Determine the (x, y) coordinate at the center of the cell enclosing the given text.  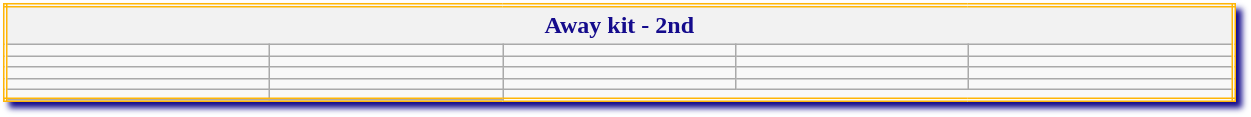
Away kit - 2nd (619, 25)
